For the text-containing cell, return its midpoint in (X, Y) coordinate format. 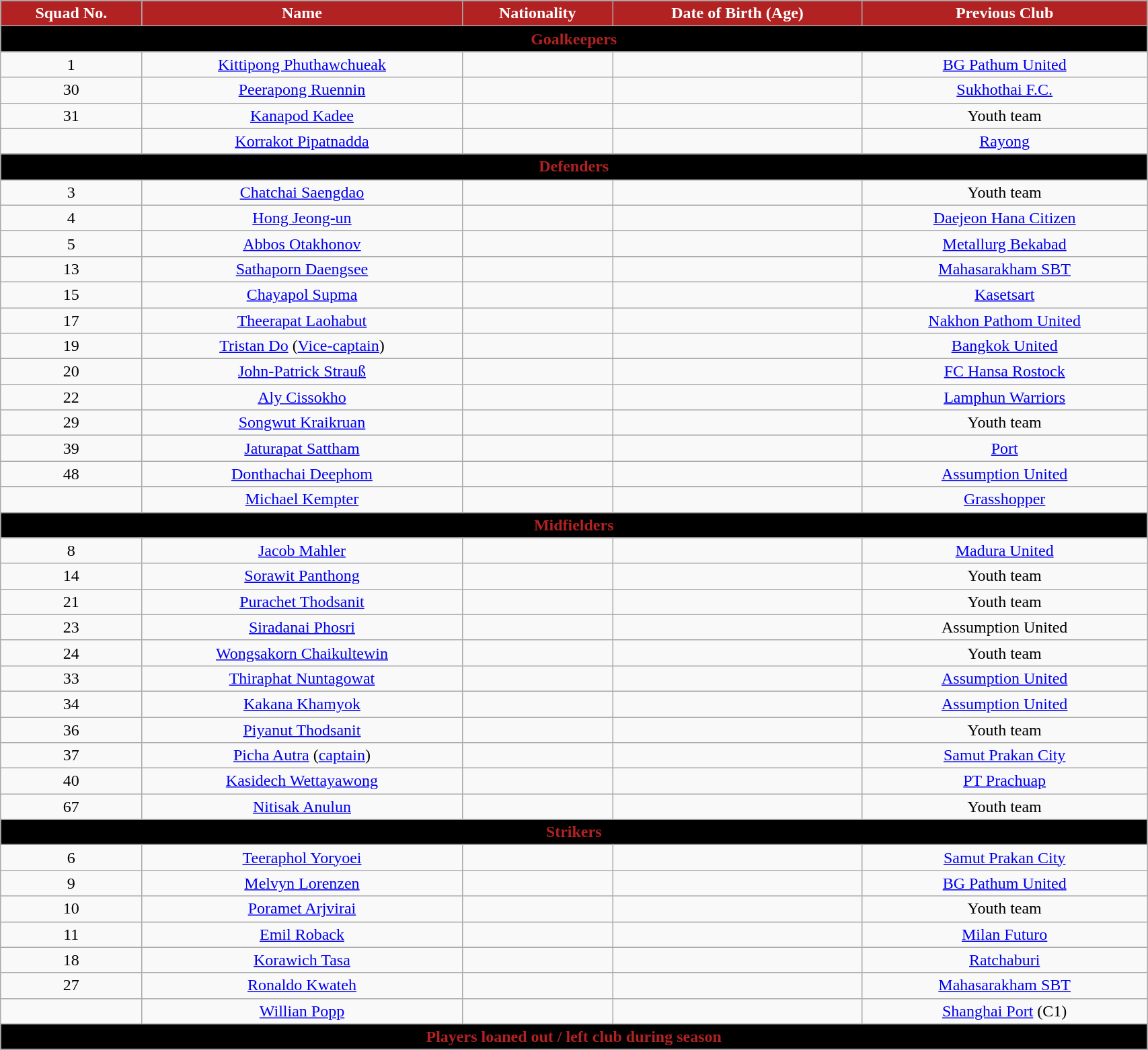
67 (71, 807)
Goalkeepers (574, 39)
Strikers (574, 832)
Hong Jeong-un (302, 218)
Squad No. (71, 13)
Lamphun Warriors (1005, 397)
Bangkok United (1005, 346)
Previous Club (1005, 13)
Peerapong Ruennin (302, 90)
11 (71, 934)
48 (71, 474)
36 (71, 729)
Poramet Arjvirai (302, 909)
Nitisak Anulun (302, 807)
40 (71, 781)
Sukhothai F.C. (1005, 90)
15 (71, 294)
17 (71, 321)
Kasidech Wettayawong (302, 781)
Melvyn Lorenzen (302, 883)
Emil Roback (302, 934)
30 (71, 90)
Ronaldo Kwateh (302, 985)
33 (71, 678)
Port (1005, 448)
Kasetsart (1005, 294)
Abbos Otakhonov (302, 243)
Donthachai Deephom (302, 474)
20 (71, 372)
Ratchaburi (1005, 960)
13 (71, 269)
Name (302, 13)
Players loaned out / left club during season (574, 1037)
Theerapat Laohabut (302, 321)
Metallurg Bekabad (1005, 243)
Thiraphat Nuntagowat (302, 678)
24 (71, 653)
Midfielders (574, 525)
Songwut Kraikruan (302, 423)
Piyanut Thodsanit (302, 729)
Grasshopper (1005, 499)
Rayong (1005, 141)
18 (71, 960)
Michael Kempter (302, 499)
Purachet Thodsanit (302, 602)
34 (71, 704)
Date of Birth (Age) (737, 13)
Kanapod Kadee (302, 116)
PT Prachuap (1005, 781)
3 (71, 192)
9 (71, 883)
Tristan Do (Vice-captain) (302, 346)
39 (71, 448)
FC Hansa Rostock (1005, 372)
29 (71, 423)
Nakhon Pathom United (1005, 321)
Milan Futuro (1005, 934)
Sorawit Panthong (302, 576)
Picha Autra (captain) (302, 756)
Sathaporn Daengsee (302, 269)
Korawich Tasa (302, 960)
Aly Cissokho (302, 397)
Defenders (574, 167)
Wongsakorn Chaikultewin (302, 653)
19 (71, 346)
Madura United (1005, 551)
6 (71, 858)
1 (71, 65)
21 (71, 602)
10 (71, 909)
Korrakot Pipatnadda (302, 141)
5 (71, 243)
Chayapol Supma (302, 294)
Nationality (537, 13)
27 (71, 985)
Siradanai Phosri (302, 627)
22 (71, 397)
Jacob Mahler (302, 551)
Willian Popp (302, 1011)
Chatchai Saengdao (302, 192)
Teeraphol Yoryoei (302, 858)
John-Patrick Strauß (302, 372)
Jaturapat Sattham (302, 448)
Shanghai Port (C1) (1005, 1011)
23 (71, 627)
4 (71, 218)
Daejeon Hana Citizen (1005, 218)
Kakana Khamyok (302, 704)
37 (71, 756)
14 (71, 576)
Kittipong Phuthawchueak (302, 65)
31 (71, 116)
8 (71, 551)
